Return (x, y) of the center of cell containing provided text 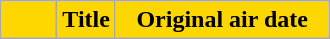
Original air date (222, 20)
Title (86, 20)
